Output the [x, y] coordinate of the center of the cell containing the given text.  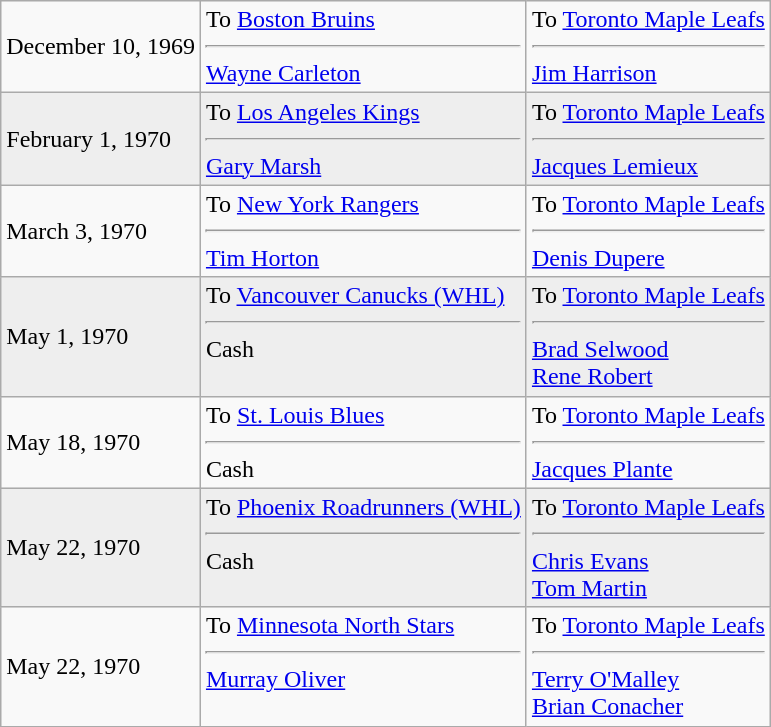
To New York RangersTim Horton [363, 231]
February 1, 1970 [101, 139]
To Toronto Maple LeafsJacques Plante [648, 442]
To Toronto Maple LeafsChris Evans Tom Martin [648, 548]
To Phoenix Roadrunners (WHL)Cash [363, 548]
To Minnesota North StarsMurray Oliver [363, 666]
To Vancouver Canucks (WHL)Cash [363, 336]
To Toronto Maple LeafsJacques Lemieux [648, 139]
To Boston BruinsWayne Carleton [363, 47]
To St. Louis BluesCash [363, 442]
To Toronto Maple LeafsDenis Dupere [648, 231]
To Toronto Maple LeafsJim Harrison [648, 47]
To Toronto Maple LeafsBrad Selwood Rene Robert [648, 336]
March 3, 1970 [101, 231]
To Toronto Maple LeafsTerry O'Malley Brian Conacher [648, 666]
To Los Angeles KingsGary Marsh [363, 139]
May 18, 1970 [101, 442]
May 1, 1970 [101, 336]
December 10, 1969 [101, 47]
